Provide the [X, Y] coordinate of the cell's center where the given text is located.  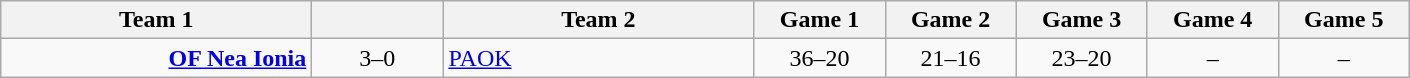
23–20 [1082, 58]
Game 4 [1212, 20]
Game 5 [1344, 20]
Team 2 [598, 20]
PAOK [598, 58]
Game 1 [820, 20]
36–20 [820, 58]
Game 2 [950, 20]
Game 3 [1082, 20]
OF Nea Ionia [156, 58]
Team 1 [156, 20]
3–0 [378, 58]
21–16 [950, 58]
